Determine the [X, Y] coordinate at the center of the cell enclosing the given text.  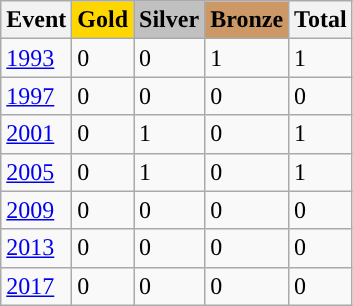
1993 [36, 58]
Gold [103, 20]
Silver [170, 20]
2013 [36, 248]
2017 [36, 286]
2009 [36, 210]
Event [36, 20]
1997 [36, 96]
Total [321, 20]
Bronze [247, 20]
2001 [36, 134]
2005 [36, 172]
